Search for the cell housing the specified text and yield its (x, y) center coordinate. 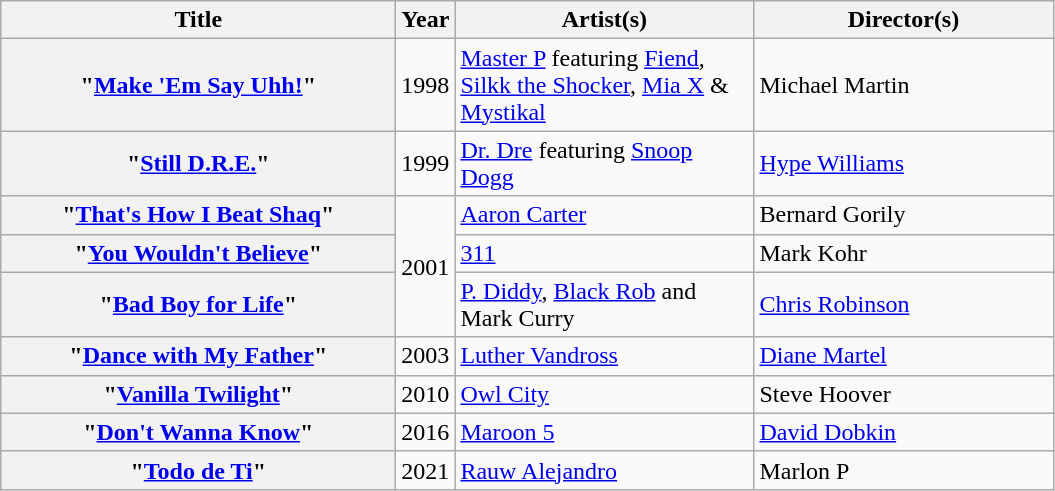
2001 (426, 266)
Michael Martin (904, 85)
"Vanilla Twilight" (198, 394)
Owl City (604, 394)
"That's How I Beat Shaq" (198, 215)
311 (604, 253)
Director(s) (904, 20)
Bernard Gorily (904, 215)
2021 (426, 470)
Rauw Alejandro (604, 470)
David Dobkin (904, 432)
2010 (426, 394)
"Dance with My Father" (198, 356)
Title (198, 20)
P. Diddy, Black Rob and Mark Curry (604, 304)
Artist(s) (604, 20)
Hype Williams (904, 164)
"Bad Boy for Life" (198, 304)
Marlon P (904, 470)
1998 (426, 85)
"Make 'Em Say Uhh!" (198, 85)
Year (426, 20)
2016 (426, 432)
Mark Kohr (904, 253)
"Todo de Ti" (198, 470)
"You Wouldn't Believe" (198, 253)
1999 (426, 164)
Dr. Dre featuring Snoop Dogg (604, 164)
Luther Vandross (604, 356)
Master P featuring Fiend, Silkk the Shocker, Mia X & Mystikal (604, 85)
Aaron Carter (604, 215)
Chris Robinson (904, 304)
Steve Hoover (904, 394)
Diane Martel (904, 356)
Maroon 5 (604, 432)
"Don't Wanna Know" (198, 432)
2003 (426, 356)
"Still D.R.E." (198, 164)
